From the cell containing the given text, extract its center point as (x, y) coordinate. 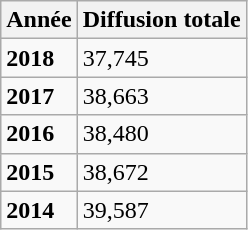
Diffusion totale (162, 20)
2014 (39, 210)
38,480 (162, 134)
38,672 (162, 172)
Année (39, 20)
2017 (39, 96)
2018 (39, 58)
2016 (39, 134)
2015 (39, 172)
38,663 (162, 96)
37,745 (162, 58)
39,587 (162, 210)
